For the text-containing cell, return its midpoint in (x, y) coordinate format. 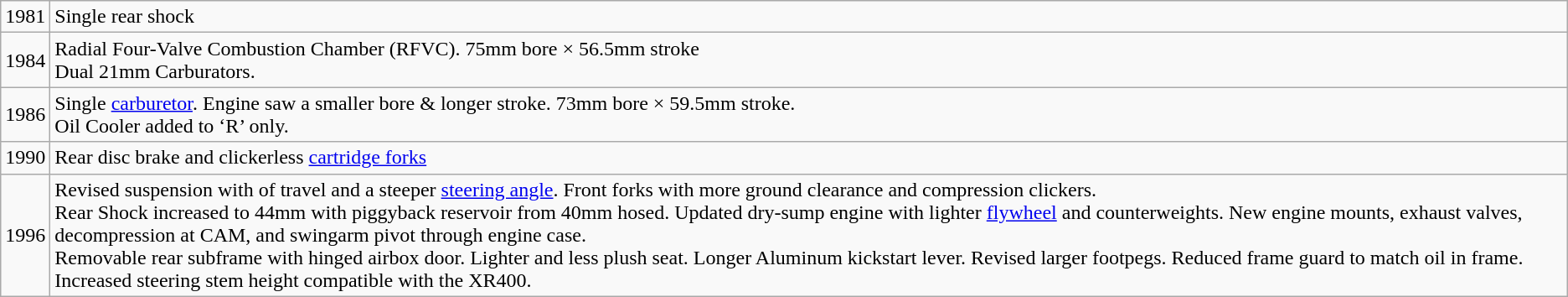
Single rear shock (809, 17)
Radial Four-Valve Combustion Chamber (RFVC). 75mm bore × 56.5mm strokeDual 21mm Carburators. (809, 60)
Single carburetor. Engine saw a smaller bore & longer stroke. 73mm bore × 59.5mm stroke.Oil Cooler added to ‘R’ only. (809, 114)
1990 (25, 158)
Rear disc brake and clickerless cartridge forks (809, 158)
1996 (25, 235)
1986 (25, 114)
1984 (25, 60)
1981 (25, 17)
